Find where the given text appears and provide that cell's center as [X, Y] coordinate. 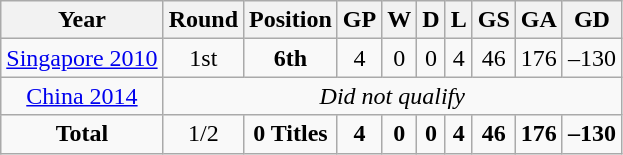
Total [82, 134]
W [400, 20]
0 Titles [291, 134]
Position [291, 20]
6th [291, 58]
China 2014 [82, 96]
GA [538, 20]
GS [494, 20]
GD [592, 20]
Year [82, 20]
Singapore 2010 [82, 58]
1st [203, 58]
GP [359, 20]
L [458, 20]
Did not qualify [392, 96]
Round [203, 20]
1/2 [203, 134]
D [431, 20]
